Capture the cell that displays the provided text and extract its [x, y] central coordinate. 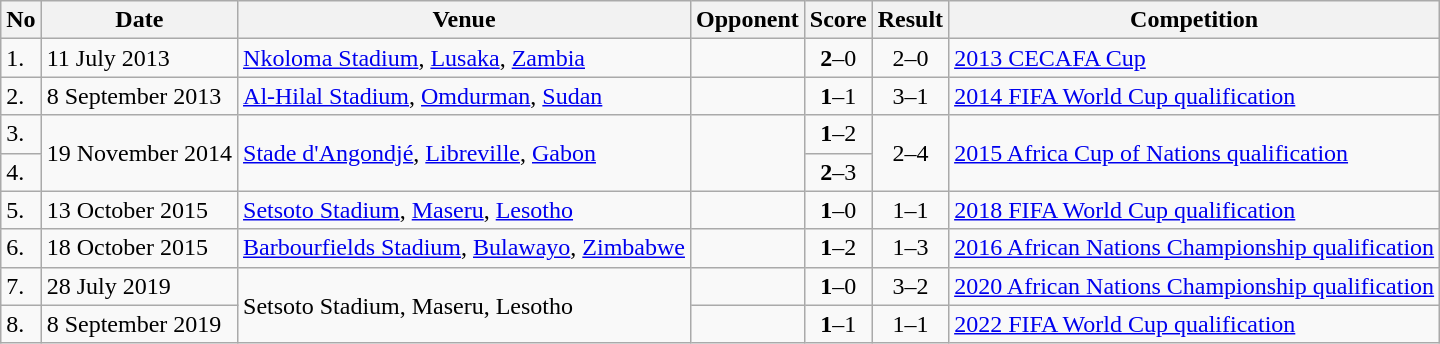
19 November 2014 [139, 153]
Al-Hilal Stadium, Omdurman, Sudan [464, 96]
2016 African Nations Championship qualification [1194, 248]
2. [21, 96]
6. [21, 248]
1. [21, 58]
13 October 2015 [139, 210]
8 September 2019 [139, 324]
3–2 [910, 286]
Venue [464, 20]
Opponent [747, 20]
2–3 [838, 172]
Result [910, 20]
Date [139, 20]
2018 FIFA World Cup qualification [1194, 210]
No [21, 20]
2015 Africa Cup of Nations qualification [1194, 153]
Score [838, 20]
Barbourfields Stadium, Bulawayo, Zimbabwe [464, 248]
Nkoloma Stadium, Lusaka, Zambia [464, 58]
5. [21, 210]
8. [21, 324]
3–1 [910, 96]
Stade d'Angondjé, Libreville, Gabon [464, 153]
8 September 2013 [139, 96]
4. [21, 172]
Competition [1194, 20]
2013 CECAFA Cup [1194, 58]
28 July 2019 [139, 286]
2022 FIFA World Cup qualification [1194, 324]
1–3 [910, 248]
2020 African Nations Championship qualification [1194, 286]
3. [21, 134]
2014 FIFA World Cup qualification [1194, 96]
18 October 2015 [139, 248]
7. [21, 286]
2–4 [910, 153]
11 July 2013 [139, 58]
